Scan for the cell matching the given text and deliver its (x, y) coordinate at center. 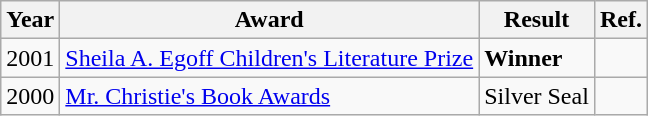
2000 (30, 96)
Winner (537, 58)
Year (30, 20)
2001 (30, 58)
Sheila A. Egoff Children's Literature Prize (270, 58)
Result (537, 20)
Silver Seal (537, 96)
Award (270, 20)
Mr. Christie's Book Awards (270, 96)
Ref. (620, 20)
